Capture the cell that displays the provided text and extract its [X, Y] central coordinate. 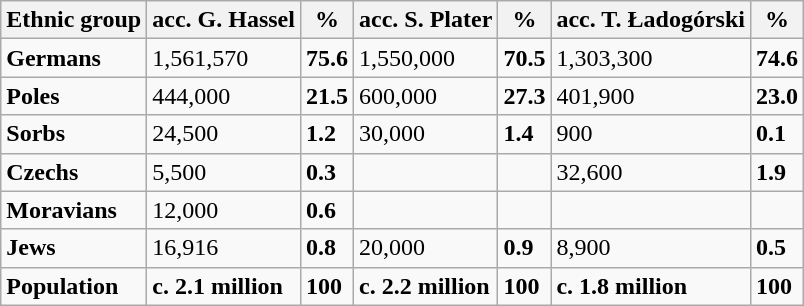
Jews [74, 248]
acc. G. Hassel [224, 20]
70.5 [524, 58]
Moravians [74, 210]
0.6 [326, 210]
c. 2.1 million [224, 286]
0.1 [776, 134]
16,916 [224, 248]
1,561,570 [224, 58]
32,600 [651, 172]
401,900 [651, 96]
5,500 [224, 172]
acc. T. Ładogórski [651, 20]
Poles [74, 96]
600,000 [426, 96]
1.2 [326, 134]
8,900 [651, 248]
Sorbs [74, 134]
1.4 [524, 134]
74.6 [776, 58]
12,000 [224, 210]
acc. S. Plater [426, 20]
24,500 [224, 134]
Czechs [74, 172]
900 [651, 134]
0.8 [326, 248]
20,000 [426, 248]
30,000 [426, 134]
c. 2.2 million [426, 286]
1.9 [776, 172]
27.3 [524, 96]
0.3 [326, 172]
23.0 [776, 96]
21.5 [326, 96]
Ethnic group [74, 20]
444,000 [224, 96]
c. 1.8 million [651, 286]
75.6 [326, 58]
0.5 [776, 248]
0.9 [524, 248]
1,303,300 [651, 58]
Population [74, 286]
Germans [74, 58]
1,550,000 [426, 58]
